Locate the cell with the specified text and output its (x, y) center coordinate. 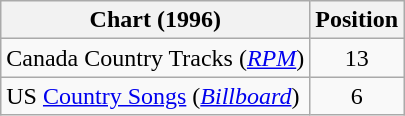
Chart (1996) (156, 20)
13 (357, 58)
6 (357, 96)
Position (357, 20)
US Country Songs (Billboard) (156, 96)
Canada Country Tracks (RPM) (156, 58)
